Identify which cell holds the provided text, then report its [x, y] central coordinate. 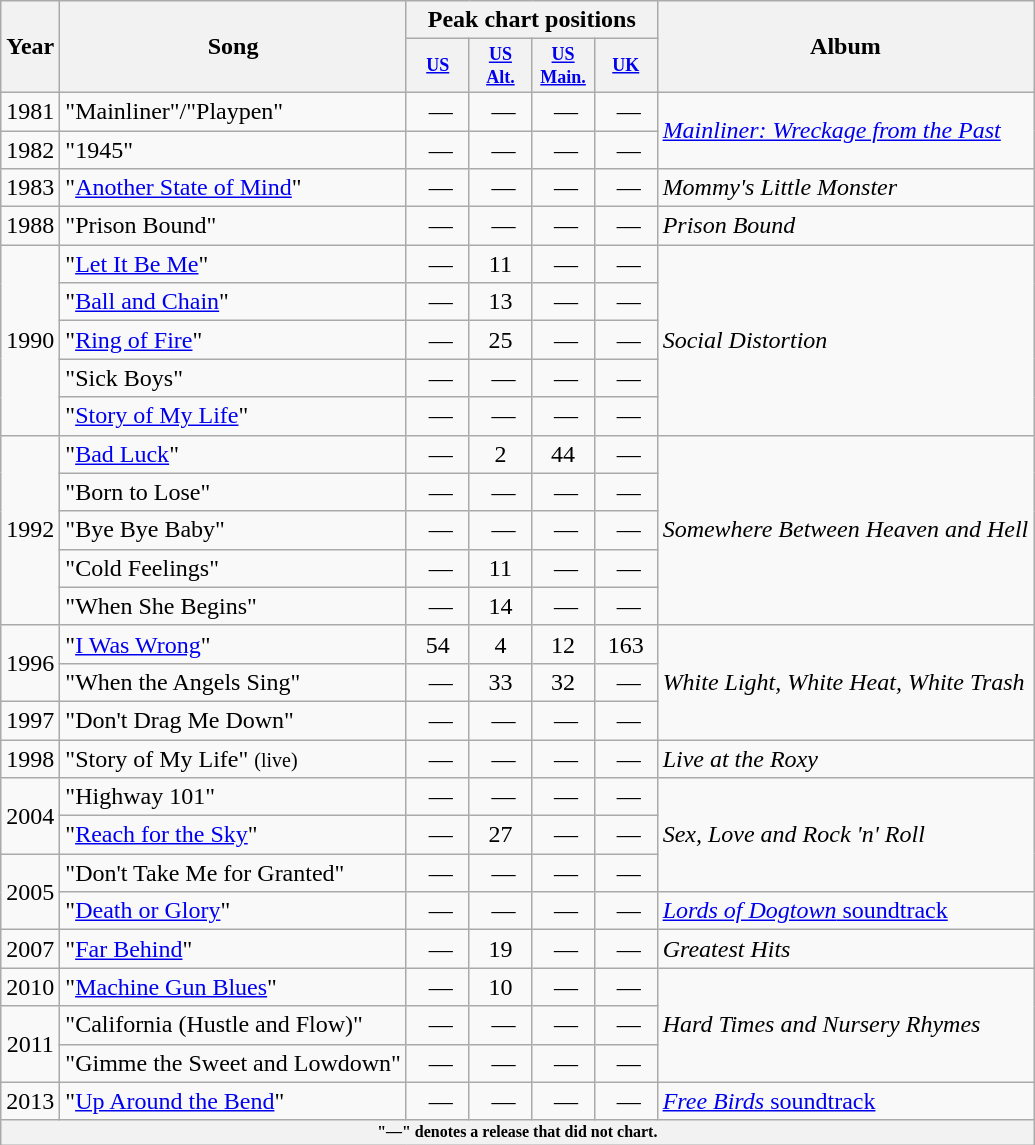
"Reach for the Sky" [234, 835]
"Sick Boys" [234, 378]
"Mainliner"/"Playpen" [234, 111]
27 [500, 835]
2010 [30, 987]
"—" denotes a release that did not chart. [518, 1132]
"Highway 101" [234, 797]
Free Birds soundtrack [846, 1101]
2011 [30, 1044]
54 [438, 644]
Prison Bound [846, 226]
"Don't Take Me for Granted" [234, 873]
14 [500, 606]
"Story of My Life" (live) [234, 759]
"Story of My Life" [234, 416]
4 [500, 644]
Hard Times and Nursery Rhymes [846, 1025]
White Light, White Heat, White Trash [846, 682]
1998 [30, 759]
"Born to Lose" [234, 492]
Mainliner: Wreckage from the Past [846, 130]
1983 [30, 188]
"Ball and Chain" [234, 302]
2013 [30, 1101]
Live at the Roxy [846, 759]
2005 [30, 892]
UK [626, 66]
"Bye Bye Baby" [234, 530]
Peak chart positions [532, 20]
Sex, Love and Rock 'n' Roll [846, 835]
1981 [30, 111]
1990 [30, 340]
"California (Hustle and Flow)" [234, 1025]
1997 [30, 720]
19 [500, 949]
"Let It Be Me" [234, 264]
12 [564, 644]
"Another State of Mind" [234, 188]
163 [626, 644]
1988 [30, 226]
2007 [30, 949]
Song [234, 47]
44 [564, 454]
25 [500, 340]
Mommy's Little Monster [846, 188]
"I Was Wrong" [234, 644]
1992 [30, 530]
"Up Around the Bend" [234, 1101]
USAlt. [500, 66]
1996 [30, 663]
"Machine Gun Blues" [234, 987]
32 [564, 682]
Year [30, 47]
"Ring of Fire" [234, 340]
"Don't Drag Me Down" [234, 720]
"Cold Feelings" [234, 568]
Greatest Hits [846, 949]
"Far Behind" [234, 949]
2 [500, 454]
13 [500, 302]
Lords of Dogtown soundtrack [846, 911]
2004 [30, 816]
1982 [30, 150]
"Prison Bound" [234, 226]
"When She Begins" [234, 606]
"When the Angels Sing" [234, 682]
USMain. [564, 66]
US [438, 66]
"Gimme the Sweet and Lowdown" [234, 1063]
Somewhere Between Heaven and Hell [846, 530]
"1945" [234, 150]
Social Distortion [846, 340]
Album [846, 47]
10 [500, 987]
"Bad Luck" [234, 454]
33 [500, 682]
"Death or Glory" [234, 911]
